Provide the (X, Y) coordinate of the cell's center where the given text is located.  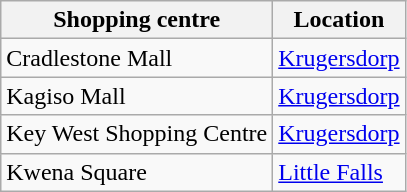
Shopping centre (137, 20)
Cradlestone Mall (137, 58)
Location (339, 20)
Kwena Square (137, 172)
Kagiso Mall (137, 96)
Key West Shopping Centre (137, 134)
Little Falls (339, 172)
